Extract the (X, Y) coordinate from the center of the cell holding the provided text.  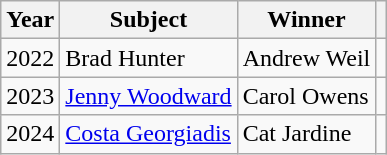
Andrew Weil (306, 58)
Brad Hunter (148, 58)
Cat Jardine (306, 134)
2024 (30, 134)
2023 (30, 96)
Jenny Woodward (148, 96)
2022 (30, 58)
Subject (148, 20)
Year (30, 20)
Carol Owens (306, 96)
Costa Georgiadis (148, 134)
Winner (306, 20)
